Scan for the cell matching the given text and deliver its (x, y) coordinate at center. 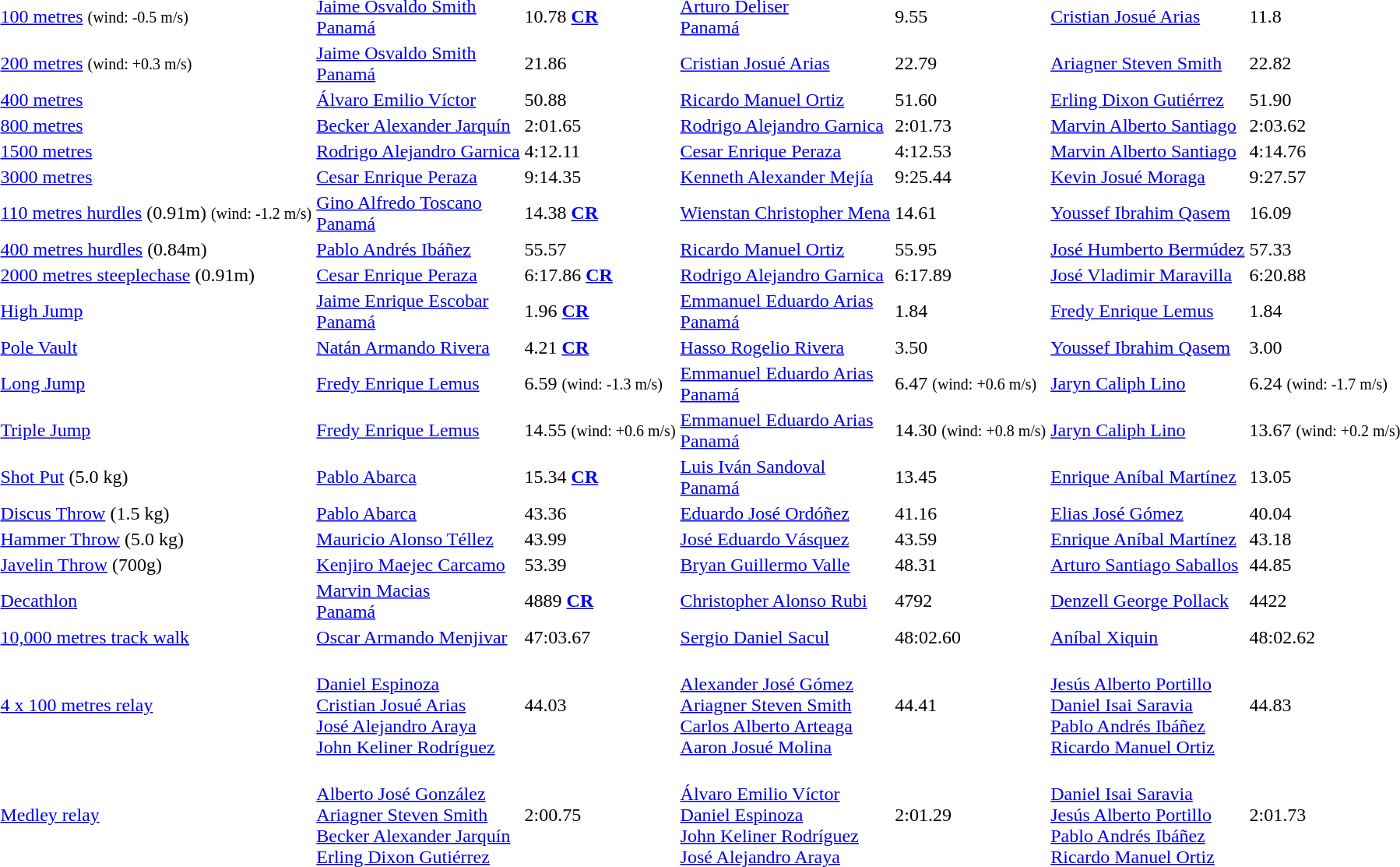
2:01.73 (970, 125)
Daniel Espinoza Cristian Josué Arias José Alejandro Araya John Keliner Rodríguez (418, 705)
Álvaro Emilio Víctor (418, 100)
José Vladimir Maravilla (1148, 275)
Marvin Macias Panamá (418, 601)
22.79 (970, 64)
Becker Alexander Jarquín (418, 125)
Bryan Guillermo Valle (785, 565)
Eduardo José Ordóñez (785, 513)
Luis Iván Sandoval Panamá (785, 477)
Gino Alfredo Toscano Panamá (418, 213)
Kevin Josué Moraga (1148, 177)
Hasso Rogelio Rivera (785, 347)
4:12.53 (970, 151)
48:02.60 (970, 637)
2:01.65 (600, 125)
Jaime Enrique Escobar Panamá (418, 312)
43.59 (970, 539)
14.38 CR (600, 213)
Kenneth Alexander Mejía (785, 177)
Alexander José Gómez Ariagner Steven Smith Carlos Alberto Arteaga Aaron Josué Molina (785, 705)
Cristian Josué Arias (785, 64)
6:17.86 CR (600, 275)
13.45 (970, 477)
6.59 (wind: -1.3 m/s) (600, 383)
41.16 (970, 513)
6.47 (wind: +0.6 m/s) (970, 383)
9:25.44 (970, 177)
55.57 (600, 249)
21.86 (600, 64)
Christopher Alonso Rubi (785, 601)
15.34 CR (600, 477)
4.21 CR (600, 347)
50.88 (600, 100)
44.41 (970, 705)
Oscar Armando Menjivar (418, 637)
55.95 (970, 249)
1.84 (970, 312)
Arturo Santiago Saballos (1148, 565)
Mauricio Alonso Téllez (418, 539)
6:17.89 (970, 275)
Ariagner Steven Smith (1148, 64)
43.99 (600, 539)
Erling Dixon Gutiérrez (1148, 100)
47:03.67 (600, 637)
Jaime Osvaldo Smith Panamá (418, 64)
14.55 (wind: +0.6 m/s) (600, 430)
43.36 (600, 513)
José Humberto Bermúdez (1148, 249)
Denzell George Pollack (1148, 601)
51.60 (970, 100)
Sergio Daniel Sacul (785, 637)
4792 (970, 601)
4889 CR (600, 601)
44.03 (600, 705)
48.31 (970, 565)
Elias José Gómez (1148, 513)
Wienstan Christopher Mena (785, 213)
Pablo Andrés Ibáñez (418, 249)
3.50 (970, 347)
José Eduardo Vásquez (785, 539)
14.30 (wind: +0.8 m/s) (970, 430)
Aníbal Xiquin (1148, 637)
4:12.11 (600, 151)
Jesús Alberto Portillo Daniel Isai Saravia Pablo Andrés Ibáñez Ricardo Manuel Ortiz (1148, 705)
1.96 CR (600, 312)
Kenjiro Maejec Carcamo (418, 565)
Natán Armando Rivera (418, 347)
53.39 (600, 565)
9:14.35 (600, 177)
14.61 (970, 213)
